Output the (X, Y) coordinate of the center of the cell containing the given text.  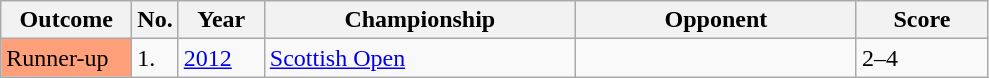
Runner-up (66, 58)
Scottish Open (420, 58)
2–4 (922, 58)
Opponent (716, 20)
Championship (420, 20)
1. (155, 58)
Outcome (66, 20)
No. (155, 20)
Year (221, 20)
2012 (221, 58)
Score (922, 20)
